Pinpoint the cell where the given text exists, returning its [x, y] midpoint coordinate. 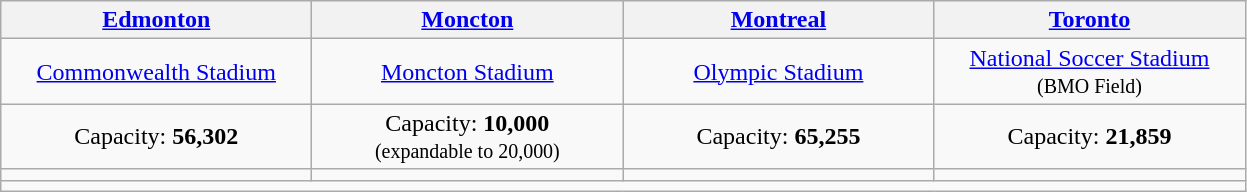
Capacity: 21,859 [1090, 136]
Montreal [778, 20]
Commonwealth Stadium [156, 72]
Moncton [468, 20]
Edmonton [156, 20]
Moncton Stadium [468, 72]
National Soccer Stadium(BMO Field) [1090, 72]
Capacity: 56,302 [156, 136]
Capacity: 10,000 (expandable to 20,000) [468, 136]
Toronto [1090, 20]
Capacity: 65,255 [778, 136]
Olympic Stadium [778, 72]
